Pinpoint the cell where the given text exists, returning its (X, Y) midpoint coordinate. 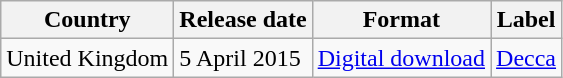
Digital download (401, 58)
Format (401, 20)
Decca (526, 58)
Label (526, 20)
United Kingdom (88, 58)
5 April 2015 (243, 58)
Release date (243, 20)
Country (88, 20)
